Detect which cell encompasses the target text, then output its [X, Y] center coordinate. 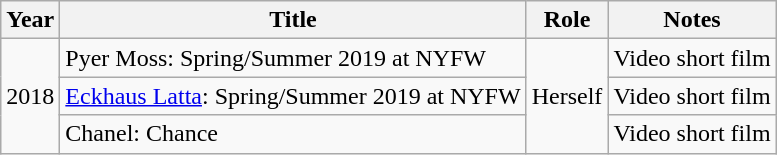
Chanel: Chance [293, 134]
Year [30, 20]
Notes [692, 20]
Pyer Moss: Spring/Summer 2019 at NYFW [293, 58]
2018 [30, 96]
Herself [567, 96]
Role [567, 20]
Title [293, 20]
Eckhaus Latta: Spring/Summer 2019 at NYFW [293, 96]
